Detect which cell encompasses the target text, then output its (x, y) center coordinate. 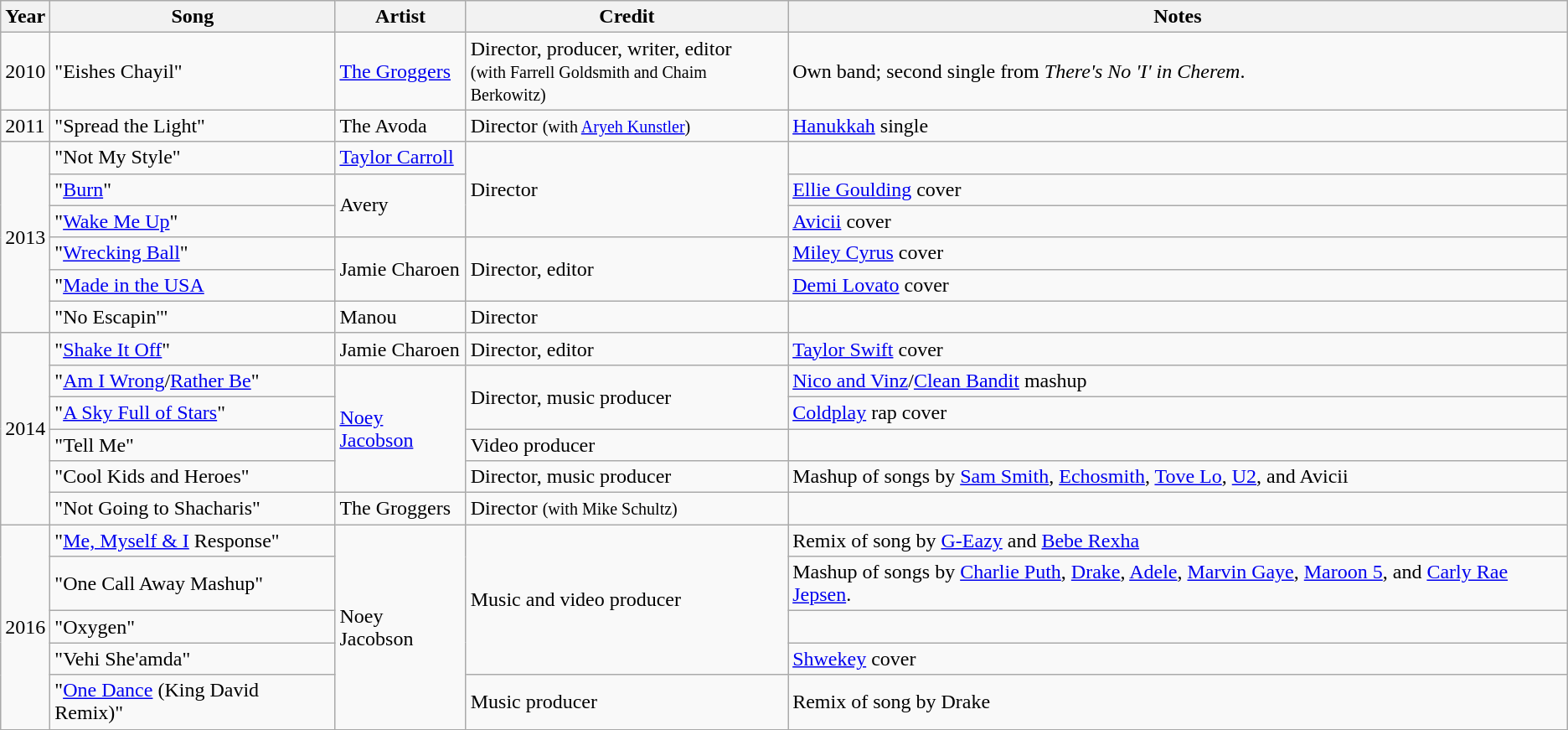
Director (with Mike Schultz) (627, 509)
Ellie Goulding cover (1178, 189)
Nico and Vinz/Clean Bandit mashup (1178, 381)
Own band; second single from There's No 'I' in Cherem. (1178, 71)
Demi Lovato cover (1178, 285)
Song (193, 17)
Mashup of songs by Sam Smith, Echosmith, Tove Lo, U2, and Avicii (1178, 477)
"Not Going to Shacharis" (193, 509)
2016 (25, 627)
"Wrecking Ball" (193, 253)
Music and video producer (627, 600)
Avery (400, 205)
2010 (25, 71)
"Cool Kids and Heroes" (193, 477)
"One Dance (King David Remix)" (193, 702)
Remix of song by G-Eazy and Bebe Rexha (1178, 541)
Remix of song by Drake (1178, 702)
Shwekey cover (1178, 659)
Director, producer, writer, editor(with Farrell Goldsmith and Chaim Berkowitz) (627, 71)
Director (with Aryeh Kunstler) (627, 126)
Coldplay rap cover (1178, 412)
Miley Cyrus cover (1178, 253)
"Made in the USA (193, 285)
2011 (25, 126)
Year (25, 17)
"Burn" (193, 189)
Avicii cover (1178, 221)
Artist (400, 17)
"A Sky Full of Stars" (193, 412)
"Oxygen" (193, 627)
The Avoda (400, 126)
"Spread the Light" (193, 126)
"Vehi She'amda" (193, 659)
Credit (627, 17)
Video producer (627, 445)
"Not My Style" (193, 158)
Notes (1178, 17)
Taylor Swift cover (1178, 349)
"Wake Me Up" (193, 221)
2014 (25, 428)
"Shake It Off" (193, 349)
"Me, Myself & I Response" (193, 541)
"Tell Me" (193, 445)
"Eishes Chayil" (193, 71)
"One Call Away Mashup" (193, 583)
"Am I Wrong/Rather Be" (193, 381)
Hanukkah single (1178, 126)
Mashup of songs by Charlie Puth, Drake, Adele, Marvin Gaye, Maroon 5, and Carly Rae Jepsen. (1178, 583)
2013 (25, 237)
Manou (400, 317)
Music producer (627, 702)
Taylor Carroll (400, 158)
"No Escapin'" (193, 317)
